Search for the cell housing the specified text and yield its [x, y] center coordinate. 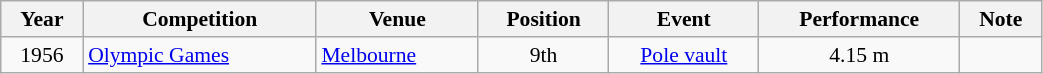
Competition [200, 19]
Note [1001, 19]
4.15 m [860, 55]
Performance [860, 19]
Pole vault [684, 55]
Year [42, 19]
Olympic Games [200, 55]
Venue [397, 19]
Position [544, 19]
9th [544, 55]
Event [684, 19]
1956 [42, 55]
Melbourne [397, 55]
